Capture the cell that displays the provided text and extract its (x, y) central coordinate. 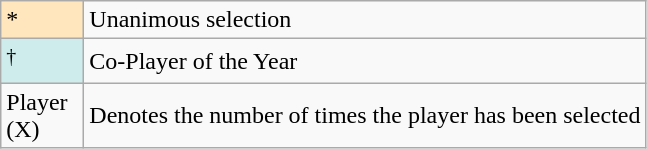
* (42, 20)
Unanimous selection (365, 20)
Player (X) (42, 116)
† (42, 62)
Denotes the number of times the player has been selected (365, 116)
Co-Player of the Year (365, 62)
